Identify which cell holds the provided text, then report its [X, Y] central coordinate. 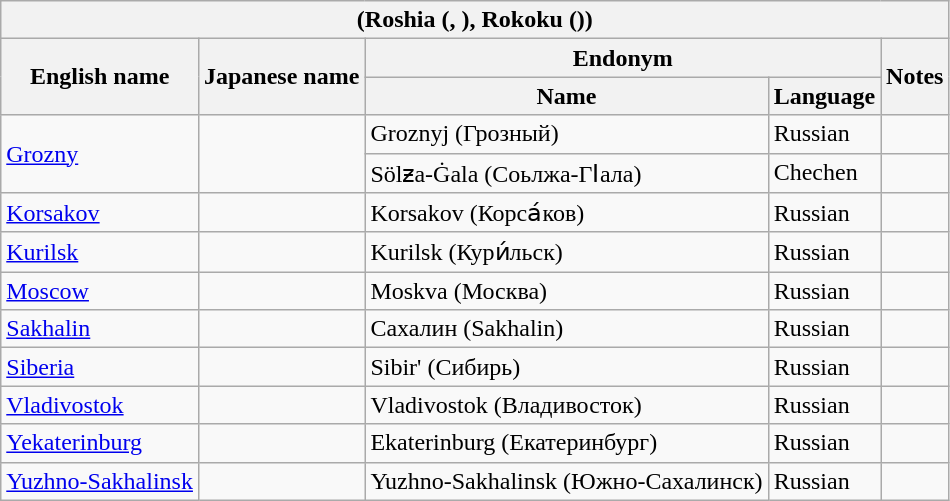
Vladivostok (Владивосток) [566, 405]
Korsakov (Корса́ков) [566, 213]
Language [824, 96]
Kurilsk (Кури́льск) [566, 252]
Yekaterinburg [100, 443]
Korsakov [100, 213]
Siberia [100, 367]
Сахалин (Sakhalin) [566, 329]
English name [100, 77]
Moskva (Москва) [566, 291]
Notes [915, 77]
Yuzhno-Sakhalinsk (Южно-Сахалинск) [566, 481]
Grozny [100, 154]
Sibir' (Сибирь) [566, 367]
Groznyj (Грозный) [566, 134]
Vladivostok [100, 405]
Endonym [623, 58]
Ekaterinburg (Екатеринбург) [566, 443]
Moscow [100, 291]
Kurilsk [100, 252]
Sakhalin [100, 329]
(Roshia (, ), Rokoku ()) [475, 20]
Japanese name [281, 77]
Name [566, 96]
Sölƶa-Ġala (Соьлжа-ГӀала) [566, 173]
Yuzhno-Sakhalinsk [100, 481]
Chechen [824, 173]
